Provide the (x, y) coordinate of the cell's center where the given text is located.  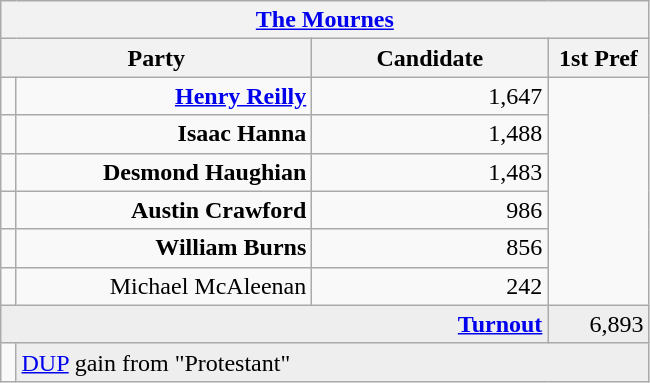
The Mournes (325, 20)
Candidate (430, 58)
1st Pref (598, 58)
1,483 (430, 172)
DUP gain from "Protestant" (332, 362)
242 (430, 286)
856 (430, 248)
1,488 (430, 134)
986 (430, 210)
Party (156, 58)
6,893 (598, 324)
Austin Crawford (164, 210)
Isaac Hanna (164, 134)
Turnout (274, 324)
Desmond Haughian (164, 172)
1,647 (430, 96)
Michael McAleenan (164, 286)
Henry Reilly (164, 96)
William Burns (164, 248)
